Find where the given text appears and provide that cell's center as (x, y) coordinate. 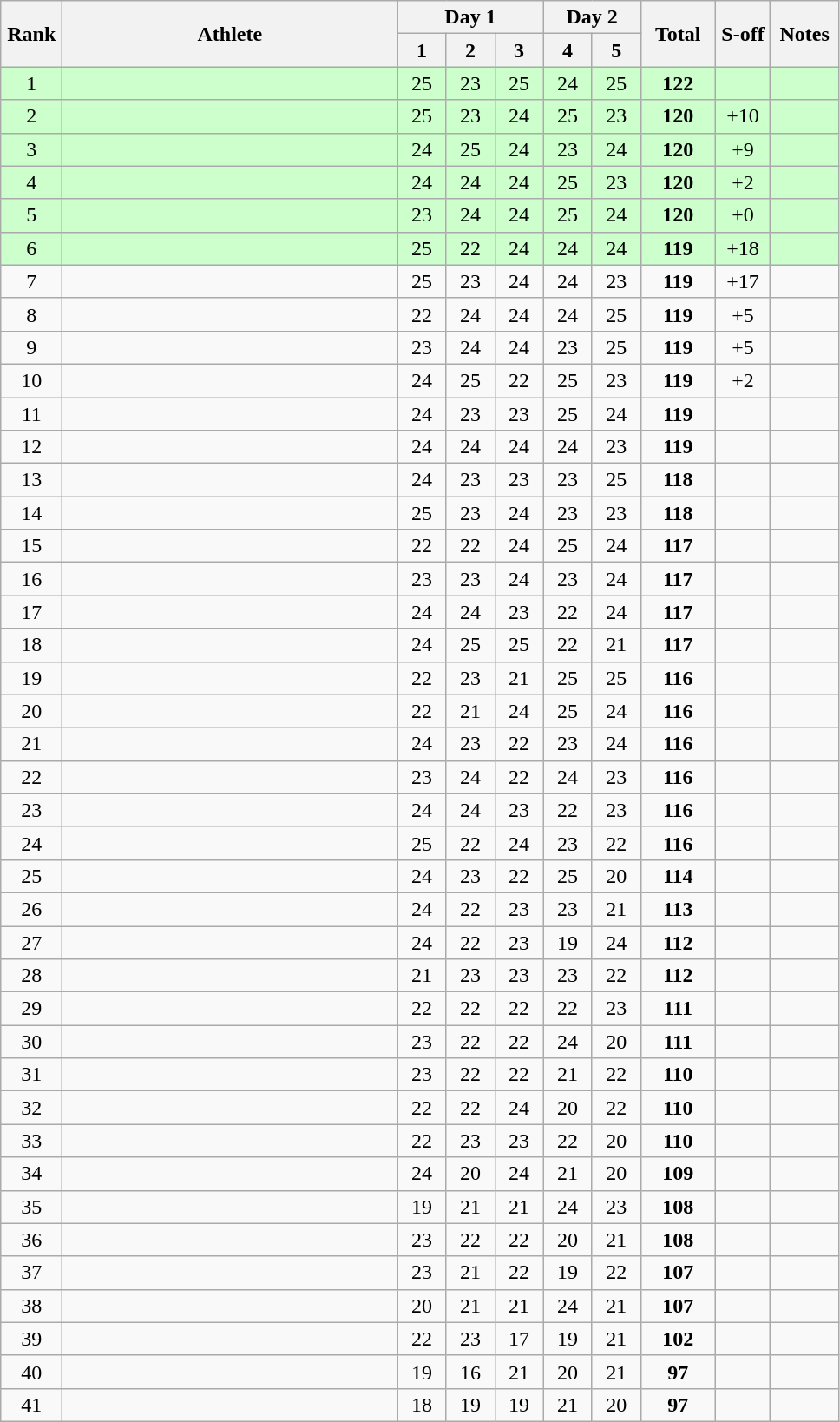
102 (678, 1339)
36 (31, 1240)
Day 1 (470, 17)
10 (31, 380)
7 (31, 281)
15 (31, 546)
35 (31, 1207)
39 (31, 1339)
11 (31, 414)
+0 (743, 215)
122 (678, 83)
37 (31, 1273)
30 (31, 1042)
9 (31, 347)
Day 2 (592, 17)
Rank (31, 34)
41 (31, 1405)
26 (31, 909)
+17 (743, 281)
40 (31, 1372)
S-off (743, 34)
33 (31, 1141)
31 (31, 1075)
38 (31, 1306)
6 (31, 248)
14 (31, 513)
113 (678, 909)
+10 (743, 116)
29 (31, 1009)
+18 (743, 248)
13 (31, 480)
Athlete (230, 34)
+9 (743, 149)
109 (678, 1174)
114 (678, 876)
12 (31, 447)
34 (31, 1174)
8 (31, 314)
27 (31, 942)
Notes (805, 34)
Total (678, 34)
28 (31, 976)
32 (31, 1108)
